Output the [x, y] coordinate of the center of the cell containing the given text.  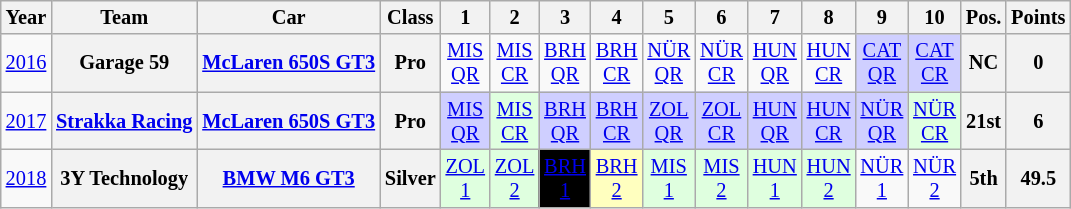
BRH1 [565, 178]
2016 [26, 63]
2017 [26, 121]
9 [882, 17]
HUN2 [829, 178]
3 [565, 17]
2018 [26, 178]
Class [410, 17]
NC [984, 63]
MIS1 [668, 178]
10 [934, 17]
Strakka Racing [124, 121]
ZOL2 [514, 178]
BMW M6 GT3 [288, 178]
CATCR [934, 63]
Car [288, 17]
5th [984, 178]
CATQR [882, 63]
BRH2 [617, 178]
HUN1 [775, 178]
21st [984, 121]
0 [1038, 63]
8 [829, 17]
Silver [410, 178]
ZOLCR [722, 121]
4 [617, 17]
Points [1038, 17]
Garage 59 [124, 63]
Pos. [984, 17]
3Y Technology [124, 178]
MIS2 [722, 178]
ZOL1 [466, 178]
NÜR2 [934, 178]
49.5 [1038, 178]
Team [124, 17]
5 [668, 17]
ZOLQR [668, 121]
1 [466, 17]
NÜR1 [882, 178]
2 [514, 17]
7 [775, 17]
Year [26, 17]
